Capture the cell that displays the provided text and extract its (x, y) central coordinate. 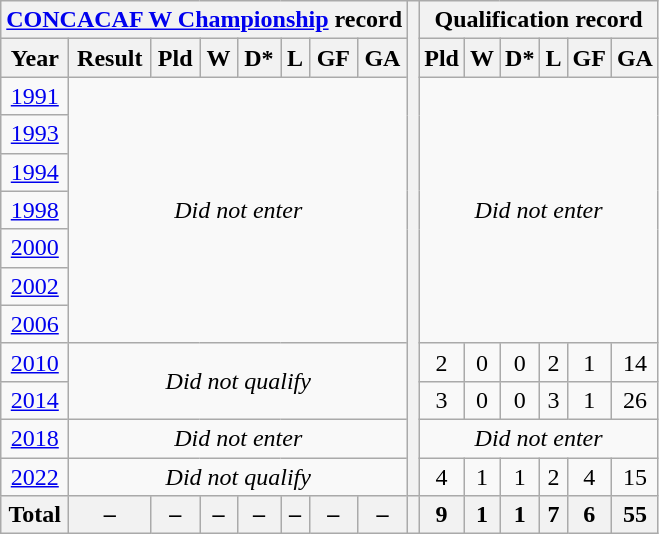
1991 (35, 96)
Year (35, 58)
Qualification record (539, 20)
2018 (35, 438)
9 (442, 515)
2006 (35, 324)
6 (589, 515)
26 (634, 400)
1994 (35, 172)
1998 (35, 210)
CONCACAF W Championship record (204, 20)
Result (110, 58)
2002 (35, 286)
2000 (35, 248)
15 (634, 477)
2014 (35, 400)
14 (634, 362)
2022 (35, 477)
1993 (35, 134)
7 (554, 515)
2010 (35, 362)
55 (634, 515)
Total (35, 515)
